Capture the cell that displays the provided text and extract its [x, y] central coordinate. 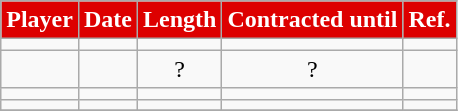
Date [108, 20]
Player [40, 20]
Length [179, 20]
Ref. [430, 20]
Contracted until [312, 20]
